From the cell containing the given text, extract its center point as [x, y] coordinate. 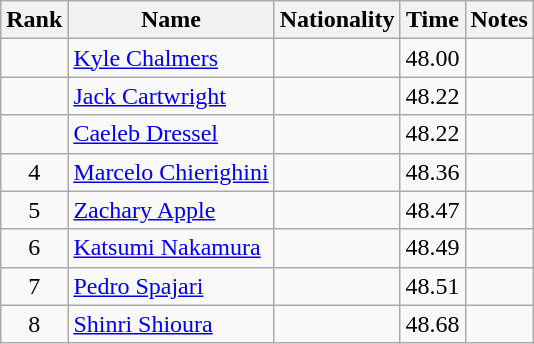
Katsumi Nakamura [171, 248]
Jack Cartwright [171, 96]
6 [34, 248]
Shinri Shioura [171, 324]
Rank [34, 20]
48.00 [432, 58]
Notes [499, 20]
Name [171, 20]
4 [34, 172]
48.68 [432, 324]
5 [34, 210]
48.36 [432, 172]
Time [432, 20]
Marcelo Chierighini [171, 172]
7 [34, 286]
48.51 [432, 286]
Kyle Chalmers [171, 58]
Caeleb Dressel [171, 134]
8 [34, 324]
Zachary Apple [171, 210]
Pedro Spajari [171, 286]
48.49 [432, 248]
48.47 [432, 210]
Nationality [337, 20]
